Capture the cell that displays the provided text and extract its (X, Y) central coordinate. 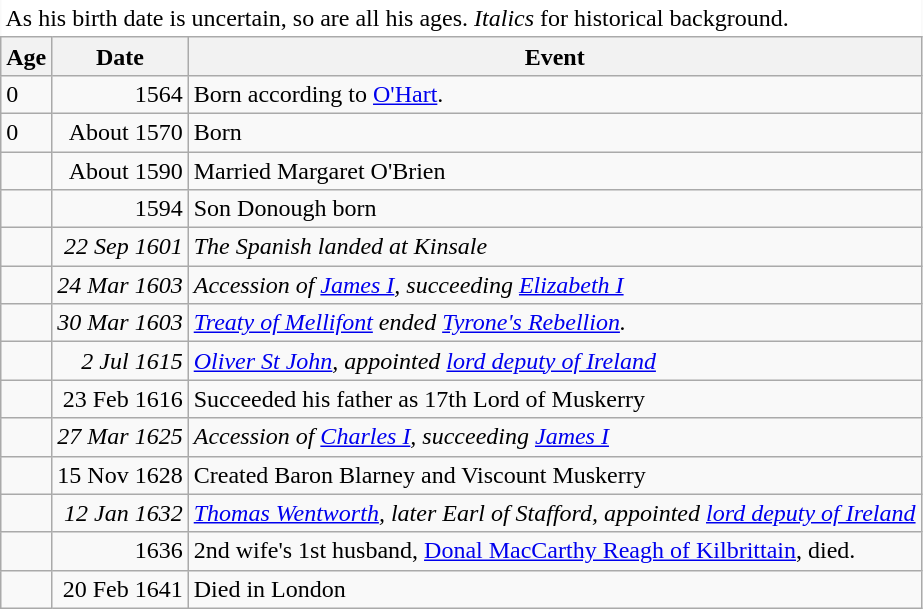
Thomas Wentworth, later Earl of Stafford, appointed lord deputy of Ireland (554, 513)
22 Sep 1601 (120, 247)
Oliver St John, appointed lord deputy of Ireland (554, 361)
Treaty of Mellifont ended Tyrone's Rebellion. (554, 323)
15 Nov 1628 (120, 475)
24 Mar 1603 (120, 285)
About 1570 (120, 132)
Born (554, 132)
Accession of Charles I, succeeding James I (554, 437)
1594 (120, 209)
Born according to O'Hart. (554, 94)
Age (26, 56)
As his birth date is uncertain, so are all his ages. Italics for historical background. (461, 18)
Died in London (554, 589)
27 Mar 1625 (120, 437)
Succeeded his father as 17th Lord of Muskerry (554, 399)
Event (554, 56)
23 Feb 1616 (120, 399)
20 Feb 1641 (120, 589)
The Spanish landed at Kinsale (554, 247)
12 Jan 1632 (120, 513)
Married Margaret O'Brien (554, 171)
2 Jul 1615 (120, 361)
Accession of James I, succeeding Elizabeth I (554, 285)
About 1590 (120, 171)
30 Mar 1603 (120, 323)
1636 (120, 551)
Created Baron Blarney and Viscount Muskerry (554, 475)
Date (120, 56)
Son Donough born (554, 209)
1564 (120, 94)
2nd wife's 1st husband, Donal MacCarthy Reagh of Kilbrittain, died. (554, 551)
